Find where the given text appears and provide that cell's center as [x, y] coordinate. 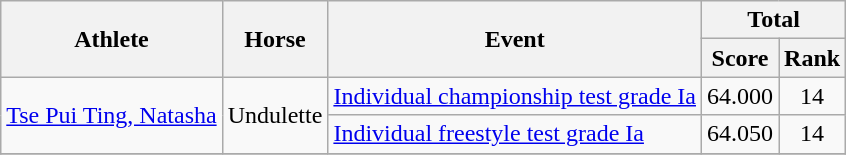
Horse [275, 39]
Athlete [112, 39]
Event [515, 39]
Total [774, 20]
Individual freestyle test grade Ia [515, 134]
Undulette [275, 115]
64.050 [740, 134]
Score [740, 58]
Individual championship test grade Ia [515, 96]
Rank [812, 58]
Tse Pui Ting, Natasha [112, 115]
64.000 [740, 96]
